Provide the (X, Y) coordinate of the cell's center where the given text is located.  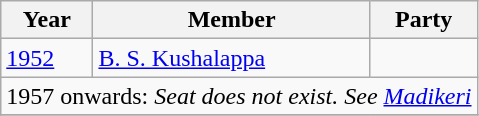
1952 (47, 58)
B. S. Kushalappa (232, 58)
Year (47, 20)
Member (232, 20)
1957 onwards: Seat does not exist. See Madikeri (239, 96)
Party (424, 20)
